Extract the [x, y] coordinate from the center of the cell holding the provided text.  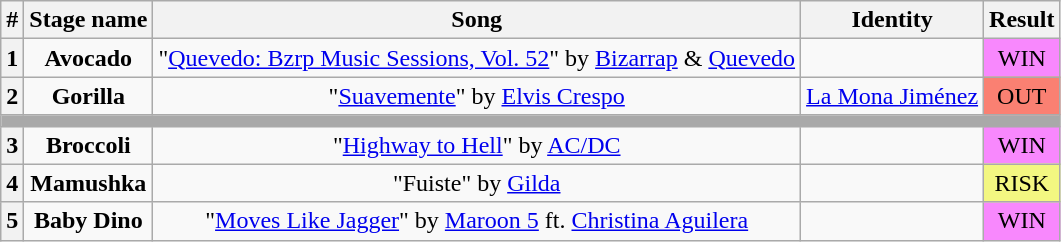
Baby Dino [88, 221]
"Highway to Hell" by AC/DC [477, 145]
1 [12, 58]
3 [12, 145]
Mamushka [88, 183]
"Moves Like Jagger" by Maroon 5 ft. Christina Aguilera [477, 221]
# [12, 20]
5 [12, 221]
"Suavemente" by Elvis Crespo [477, 96]
4 [12, 183]
OUT [1022, 96]
"Quevedo: Bzrp Music Sessions, Vol. 52" by Bizarrap & Quevedo [477, 58]
"Fuiste" by Gilda [477, 183]
Broccoli [88, 145]
2 [12, 96]
RISK [1022, 183]
Avocado [88, 58]
Stage name [88, 20]
Gorilla [88, 96]
Identity [892, 20]
Song [477, 20]
La Mona Jiménez [892, 96]
Result [1022, 20]
